Identify which cell holds the provided text, then report its [x, y] central coordinate. 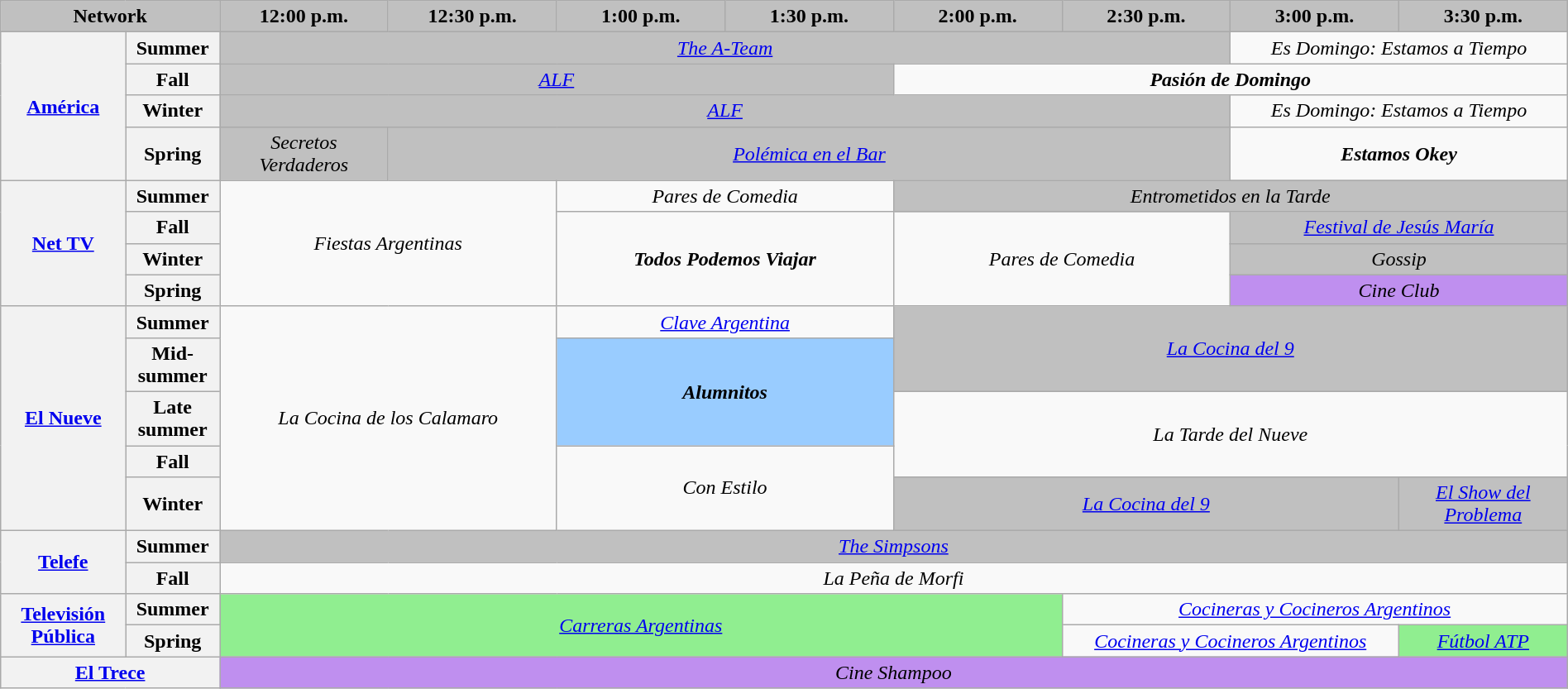
Entrometidos en la Tarde [1231, 196]
3:00 p.m. [1315, 17]
Late summer [173, 419]
Network [111, 17]
Gossip [1399, 259]
Cine Club [1399, 290]
1:00 p.m. [641, 17]
Carreras Argentinas [641, 625]
12:00 p.m. [304, 17]
Alumnitos [724, 391]
América [63, 106]
Pasión de Domingo [1231, 79]
Clave Argentina [724, 322]
Polémica en el Bar [809, 154]
Mid-summer [173, 364]
Fiestas Argentinas [389, 243]
The Simpsons [894, 547]
El Trece [111, 672]
1:30 p.m. [810, 17]
3:30 p.m. [1483, 17]
Televisión Pública [63, 625]
Telefe [63, 562]
The A-Team [725, 48]
Con Estilo [724, 488]
12:30 p.m. [472, 17]
2:30 p.m. [1146, 17]
Todos Podemos Viajar [724, 259]
2:00 p.m. [978, 17]
Festival de Jesús María [1399, 227]
La Tarde del Nueve [1231, 433]
Estamos Okey [1399, 154]
Secretos Verdaderos [304, 154]
Fútbol ATP [1483, 641]
El Show del Problema [1483, 505]
La Peña de Morfi [894, 578]
Cine Shampoo [894, 672]
Net TV [63, 243]
La Cocina de los Calamaro [389, 419]
El Nueve [63, 419]
